Provide the [x, y] coordinate of the cell's center where the given text is located.  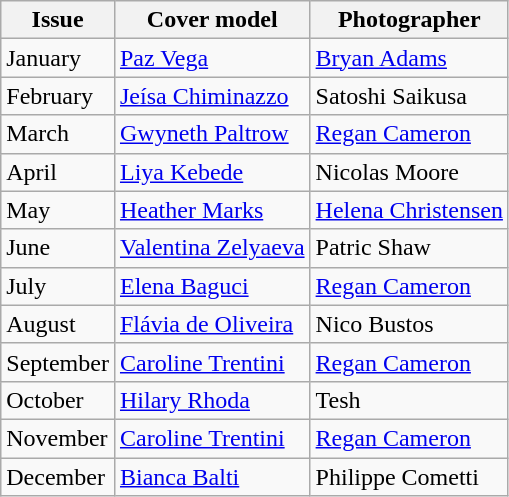
Valentina Zelyaeva [212, 248]
Elena Baguci [212, 286]
February [58, 96]
Gwyneth Paltrow [212, 134]
Paz Vega [212, 58]
Philippe Cometti [409, 477]
Nicolas Moore [409, 172]
Jeísa Chiminazzo [212, 96]
April [58, 172]
Tesh [409, 400]
December [58, 477]
Bryan Adams [409, 58]
Satoshi Saikusa [409, 96]
August [58, 324]
Photographer [409, 20]
March [58, 134]
Heather Marks [212, 210]
Issue [58, 20]
Cover model [212, 20]
Hilary Rhoda [212, 400]
June [58, 248]
July [58, 286]
Helena Christensen [409, 210]
September [58, 362]
Flávia de Oliveira [212, 324]
January [58, 58]
November [58, 438]
Bianca Balti [212, 477]
Nico Bustos [409, 324]
October [58, 400]
May [58, 210]
Patric Shaw [409, 248]
Liya Kebede [212, 172]
